Detect which cell encompasses the target text, then output its (x, y) center coordinate. 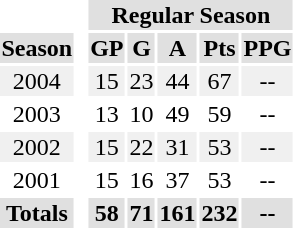
G (142, 48)
49 (178, 114)
58 (107, 213)
PPG (268, 48)
GP (107, 48)
Season (37, 48)
31 (178, 147)
Pts (220, 48)
37 (178, 180)
10 (142, 114)
67 (220, 81)
2003 (37, 114)
161 (178, 213)
232 (220, 213)
59 (220, 114)
A (178, 48)
44 (178, 81)
13 (107, 114)
71 (142, 213)
2001 (37, 180)
22 (142, 147)
Totals (37, 213)
16 (142, 180)
2004 (37, 81)
Regular Season (191, 15)
2002 (37, 147)
23 (142, 81)
